Scan for the cell matching the given text and deliver its [X, Y] coordinate at center. 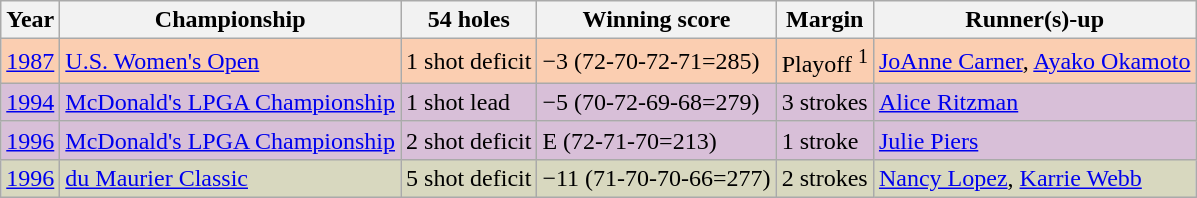
−11 (71-70-70-66=277) [656, 178]
−3 (72-70-72-71=285) [656, 62]
1994 [30, 102]
Alice Ritzman [1034, 102]
U.S. Women's Open [230, 62]
Championship [230, 20]
2 shot deficit [469, 140]
5 shot deficit [469, 178]
−5 (70-72-69-68=279) [656, 102]
Playoff 1 [824, 62]
Year [30, 20]
2 strokes [824, 178]
Nancy Lopez, Karrie Webb [1034, 178]
1987 [30, 62]
54 holes [469, 20]
Margin [824, 20]
E (72-71-70=213) [656, 140]
Julie Piers [1034, 140]
1 shot lead [469, 102]
du Maurier Classic [230, 178]
1 shot deficit [469, 62]
1 stroke [824, 140]
Winning score [656, 20]
JoAnne Carner, Ayako Okamoto [1034, 62]
Runner(s)-up [1034, 20]
3 strokes [824, 102]
